Capture the cell that displays the provided text and extract its [x, y] central coordinate. 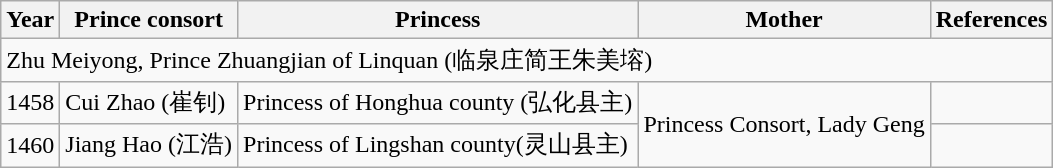
1458 [30, 102]
Princess Consort, Lady Geng [784, 124]
Jiang Hao (江浩) [149, 146]
Prince consort [149, 20]
Year [30, 20]
Princess [438, 20]
Mother [784, 20]
Zhu Meiyong, Prince Zhuangjian of Linquan (临泉庄简王朱美塎) [527, 60]
References [992, 20]
Cui Zhao (崔钊) [149, 102]
Princess of Lingshan county(灵山县主) [438, 146]
Princess of Honghua county (弘化县主) [438, 102]
1460 [30, 146]
